Identify which cell holds the provided text, then report its (X, Y) central coordinate. 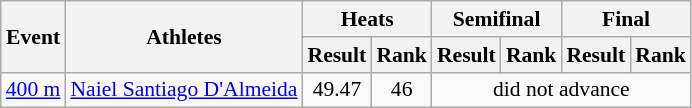
Naiel Santiago D'Almeida (184, 90)
did not advance (562, 90)
46 (402, 90)
Heats (366, 19)
Athletes (184, 36)
Event (34, 36)
49.47 (336, 90)
Final (626, 19)
Semifinal (496, 19)
400 m (34, 90)
